Provide the [X, Y] coordinate of the cell's center where the given text is located.  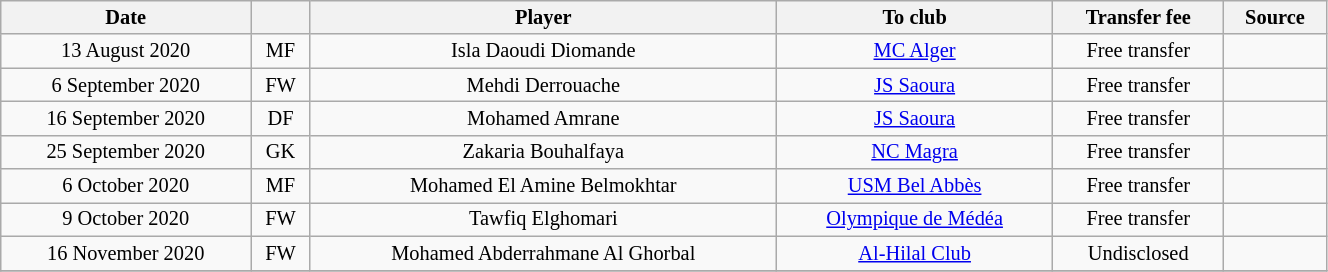
13 August 2020 [126, 51]
Mohamed Abderrahmane Al Ghorbal [543, 253]
Mohamed Amrane [543, 118]
MC Alger [914, 51]
Olympique de Médéa [914, 219]
DF [281, 118]
Date [126, 17]
6 September 2020 [126, 85]
USM Bel Abbès [914, 186]
Source [1274, 17]
Al-Hilal Club [914, 253]
9 October 2020 [126, 219]
Zakaria Bouhalfaya [543, 152]
Player [543, 17]
Mohamed El Amine Belmokhtar [543, 186]
16 September 2020 [126, 118]
16 November 2020 [126, 253]
6 October 2020 [126, 186]
GK [281, 152]
To club [914, 17]
25 September 2020 [126, 152]
Tawfiq Elghomari [543, 219]
Mehdi Derrouache [543, 85]
Transfer fee [1138, 17]
Isla Daoudi Diomande [543, 51]
NC Magra [914, 152]
Undisclosed [1138, 253]
